Provide the (x, y) coordinate of the cell's center where the given text is located.  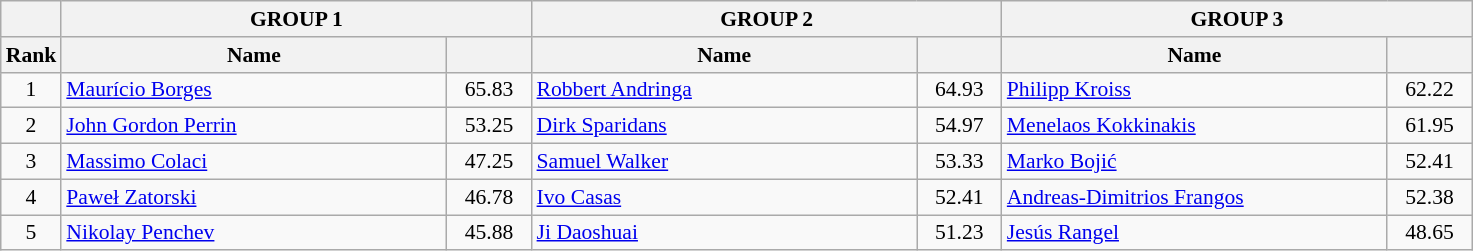
John Gordon Perrin (254, 126)
Philipp Kroiss (1194, 90)
4 (32, 197)
Jesús Rangel (1194, 233)
48.65 (1430, 233)
Ivo Casas (724, 197)
53.25 (488, 126)
Andreas-Dimitrios Frangos (1194, 197)
45.88 (488, 233)
GROUP 3 (1237, 19)
52.38 (1430, 197)
53.33 (960, 162)
Paweł Zatorski (254, 197)
Massimo Colaci (254, 162)
5 (32, 233)
Ji Daoshuai (724, 233)
61.95 (1430, 126)
Robbert Andringa (724, 90)
GROUP 1 (296, 19)
1 (32, 90)
54.97 (960, 126)
Marko Bojić (1194, 162)
46.78 (488, 197)
65.83 (488, 90)
Dirk Sparidans (724, 126)
Rank (32, 55)
Maurício Borges (254, 90)
2 (32, 126)
Nikolay Penchev (254, 233)
62.22 (1430, 90)
3 (32, 162)
51.23 (960, 233)
Menelaos Kokkinakis (1194, 126)
GROUP 2 (767, 19)
64.93 (960, 90)
Samuel Walker (724, 162)
47.25 (488, 162)
